Detect which cell encompasses the target text, then output its (X, Y) center coordinate. 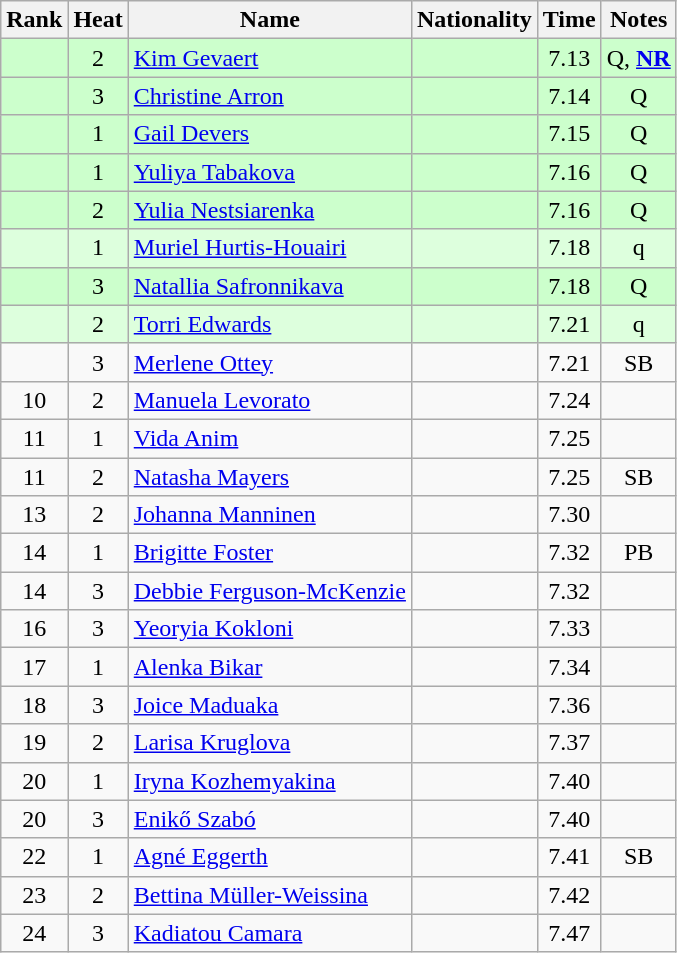
Bettina Müller-Weissina (270, 895)
Merlene Ottey (270, 362)
Time (569, 20)
7.34 (569, 667)
Notes (638, 20)
13 (34, 515)
Q, NR (638, 58)
Agné Eggerth (270, 857)
22 (34, 857)
Enikő Szabó (270, 819)
Natallia Safronnikava (270, 286)
Brigitte Foster (270, 553)
PB (638, 553)
Christine Arron (270, 96)
7.30 (569, 515)
Debbie Ferguson-McKenzie (270, 591)
7.15 (569, 134)
17 (34, 667)
7.14 (569, 96)
Muriel Hurtis-Houairi (270, 248)
7.13 (569, 58)
10 (34, 400)
24 (34, 933)
Rank (34, 20)
Nationality (474, 20)
Vida Anim (270, 438)
16 (34, 629)
7.33 (569, 629)
Johanna Manninen (270, 515)
7.37 (569, 743)
7.42 (569, 895)
Kadiatou Camara (270, 933)
Alenka Bikar (270, 667)
7.36 (569, 705)
Larisa Kruglova (270, 743)
Heat (98, 20)
Iryna Kozhemyakina (270, 781)
23 (34, 895)
Kim Gevaert (270, 58)
Yeoryia Kokloni (270, 629)
7.47 (569, 933)
Manuela Levorato (270, 400)
7.24 (569, 400)
19 (34, 743)
Gail Devers (270, 134)
18 (34, 705)
Name (270, 20)
Natasha Mayers (270, 477)
Yulia Nestsiarenka (270, 210)
Torri Edwards (270, 324)
Yuliya Tabakova (270, 172)
7.41 (569, 857)
Joice Maduaka (270, 705)
